Detect which cell encompasses the target text, then output its [x, y] center coordinate. 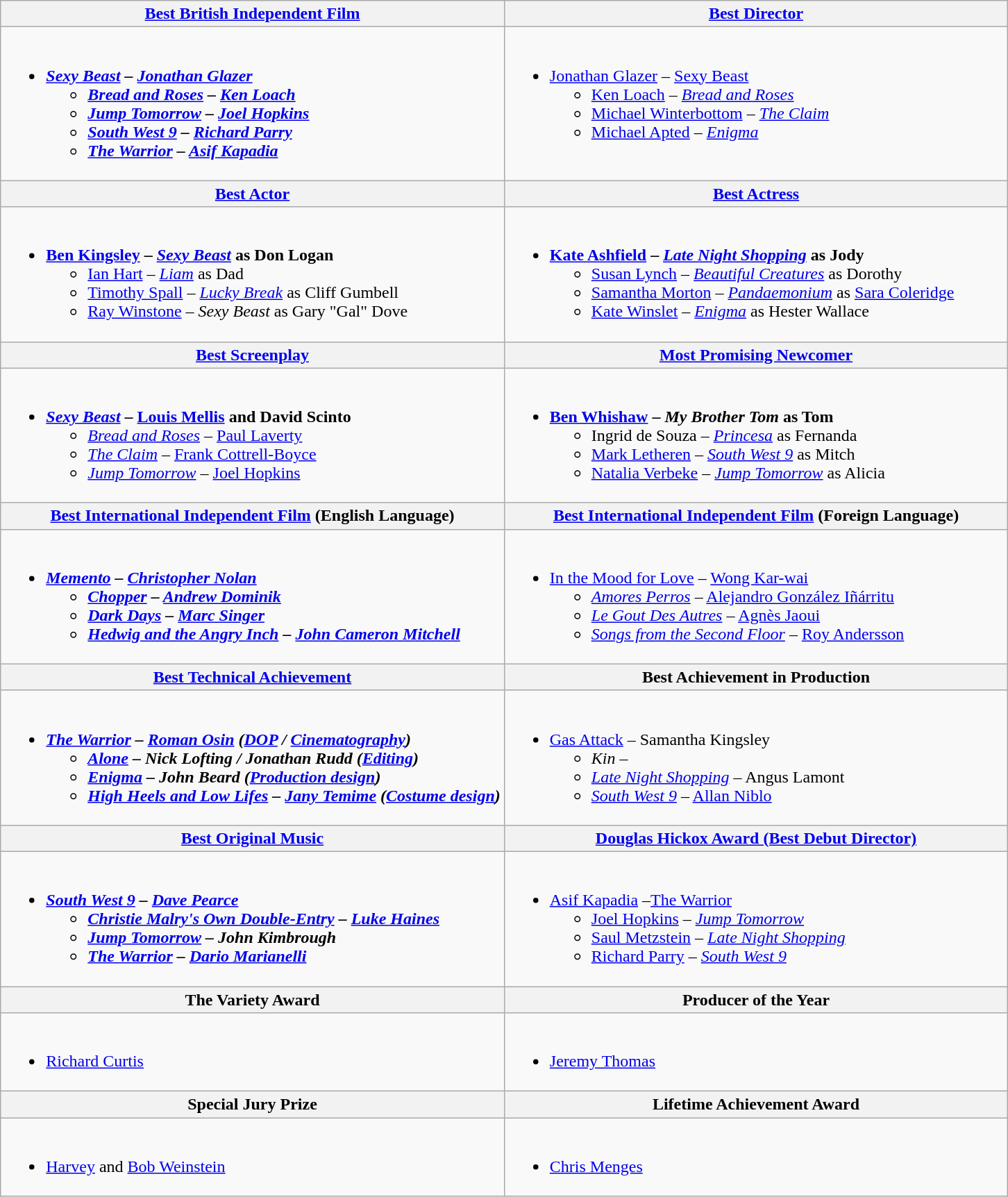
Most Promising Newcomer [756, 355]
Best Director [756, 14]
South West 9 – Dave PearceChristie Malry's Own Double-Entry – Luke HainesJump Tomorrow – John KimbroughThe Warrior – Dario Marianelli [253, 919]
Asif Kapadia –The WarriorJoel Hopkins – Jump TomorrowSaul Metzstein – Late Night ShoppingRichard Parry – South West 9 [756, 919]
Memento – Christopher NolanChopper – Andrew DominikDark Days – Marc SingerHedwig and the Angry Inch – John Cameron Mitchell [253, 596]
Best Actress [756, 194]
Chris Menges [756, 1157]
Producer of the Year [756, 999]
Gas Attack – Samantha KingsleyKin –Late Night Shopping – Angus LamontSouth West 9 – Allan Niblo [756, 757]
Ben Kingsley – Sexy Beast as Don LoganIan Hart – Liam as DadTimothy Spall – Lucky Break as Cliff GumbellRay Winstone – Sexy Beast as Gary "Gal" Dove [253, 274]
Douglas Hickox Award (Best Debut Director) [756, 838]
Lifetime Achievement Award [756, 1105]
The Variety Award [253, 999]
Sexy Beast – Jonathan GlazerBread and Roses – Ken LoachJump Tomorrow – Joel HopkinsSouth West 9 – Richard ParryThe Warrior – Asif Kapadia [253, 104]
Jonathan Glazer – Sexy BeastKen Loach – Bread and RosesMichael Winterbottom – The ClaimMichael Apted – Enigma [756, 104]
Best Technical Achievement [253, 677]
Harvey and Bob Weinstein [253, 1157]
Best International Independent Film (English Language) [253, 516]
Sexy Beast – Louis Mellis and David ScintoBread and Roses – Paul LavertyThe Claim – Frank Cottrell-BoyceJump Tomorrow – Joel Hopkins [253, 435]
Best Achievement in Production [756, 677]
Best Original Music [253, 838]
Best International Independent Film (Foreign Language) [756, 516]
Special Jury Prize [253, 1105]
Best Actor [253, 194]
Jeremy Thomas [756, 1053]
Best British Independent Film [253, 14]
Best Screenplay [253, 355]
Richard Curtis [253, 1053]
